Identify which cell holds the provided text, then report its (x, y) central coordinate. 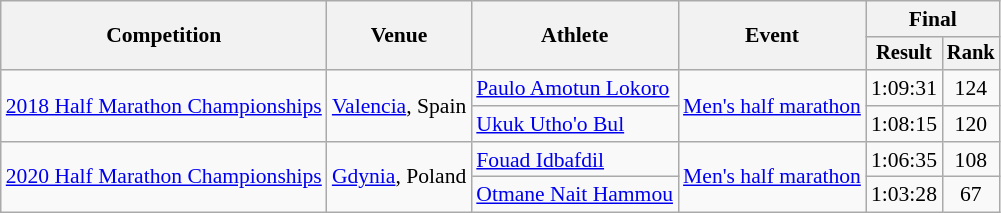
2020 Half Marathon Championships (164, 178)
1:03:28 (904, 195)
Valencia, Spain (399, 106)
Fouad Idbafdil (574, 160)
Otmane Nait Hammou (574, 195)
124 (971, 88)
Ukuk Utho'o Bul (574, 124)
Competition (164, 36)
Result (904, 54)
Rank (971, 54)
120 (971, 124)
Event (772, 36)
Final (933, 19)
1:06:35 (904, 160)
Gdynia, Poland (399, 178)
2018 Half Marathon Championships (164, 106)
Paulo Amotun Lokoro (574, 88)
Athlete (574, 36)
108 (971, 160)
1:08:15 (904, 124)
67 (971, 195)
Venue (399, 36)
1:09:31 (904, 88)
